Identify which cell holds the provided text, then report its [X, Y] central coordinate. 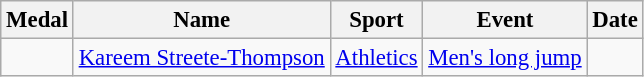
Kareem Streete-Thompson [202, 58]
Athletics [376, 58]
Date [615, 20]
Men's long jump [505, 58]
Name [202, 20]
Medal [38, 20]
Sport [376, 20]
Event [505, 20]
